Return (x, y) of the center of cell containing provided text 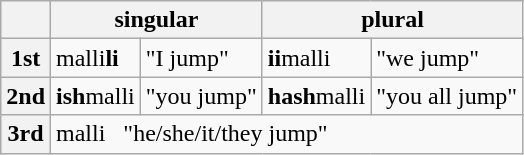
3rd (26, 134)
"I jump" (201, 58)
1st (26, 58)
singular (157, 20)
"you jump" (201, 96)
2nd (26, 96)
plural (392, 20)
hashmalli (316, 96)
"you all jump" (447, 96)
malli "he/she/it/they jump" (287, 134)
iimalli (316, 58)
mallili (96, 58)
"we jump" (447, 58)
ishmalli (96, 96)
